From the cell containing the given text, extract its center point as (X, Y) coordinate. 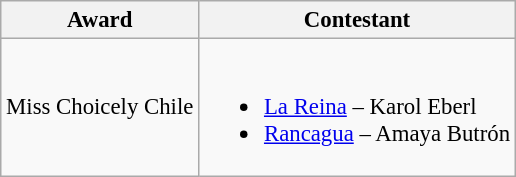
Contestant (358, 20)
Miss Choicely Chile (100, 108)
Award (100, 20)
La Reina – Karol EberlRancagua – Amaya Butrón (358, 108)
